Output the [X, Y] coordinate of the center of the cell containing the given text.  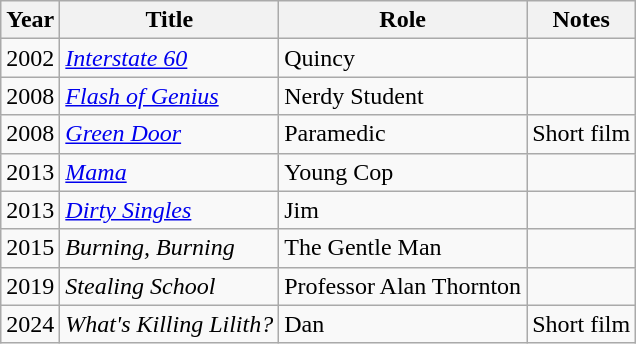
Notes [582, 20]
2019 [30, 286]
Jim [403, 210]
Burning, Burning [170, 248]
Mama [170, 172]
Dirty Singles [170, 210]
Dan [403, 324]
The Gentle Man [403, 248]
Nerdy Student [403, 96]
Young Cop [403, 172]
Stealing School [170, 286]
Interstate 60 [170, 58]
Role [403, 20]
Paramedic [403, 134]
2015 [30, 248]
Title [170, 20]
2024 [30, 324]
Professor Alan Thornton [403, 286]
Quincy [403, 58]
Green Door [170, 134]
What's Killing Lilith? [170, 324]
2002 [30, 58]
Flash of Genius [170, 96]
Year [30, 20]
